Search for the cell housing the specified text and yield its [X, Y] center coordinate. 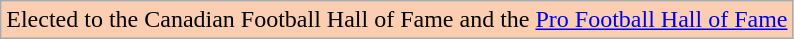
Elected to the Canadian Football Hall of Fame and the Pro Football Hall of Fame [397, 20]
